Scan for the cell matching the given text and deliver its [X, Y] coordinate at center. 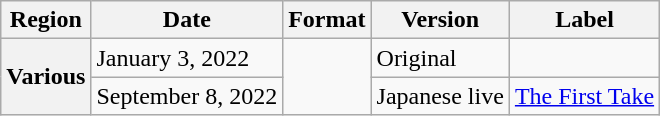
Japanese live [440, 96]
Label [584, 20]
The First Take [584, 96]
Format [327, 20]
Region [46, 20]
September 8, 2022 [187, 96]
Date [187, 20]
Original [440, 58]
Version [440, 20]
January 3, 2022 [187, 58]
Various [46, 77]
